Detect which cell encompasses the target text, then output its [x, y] center coordinate. 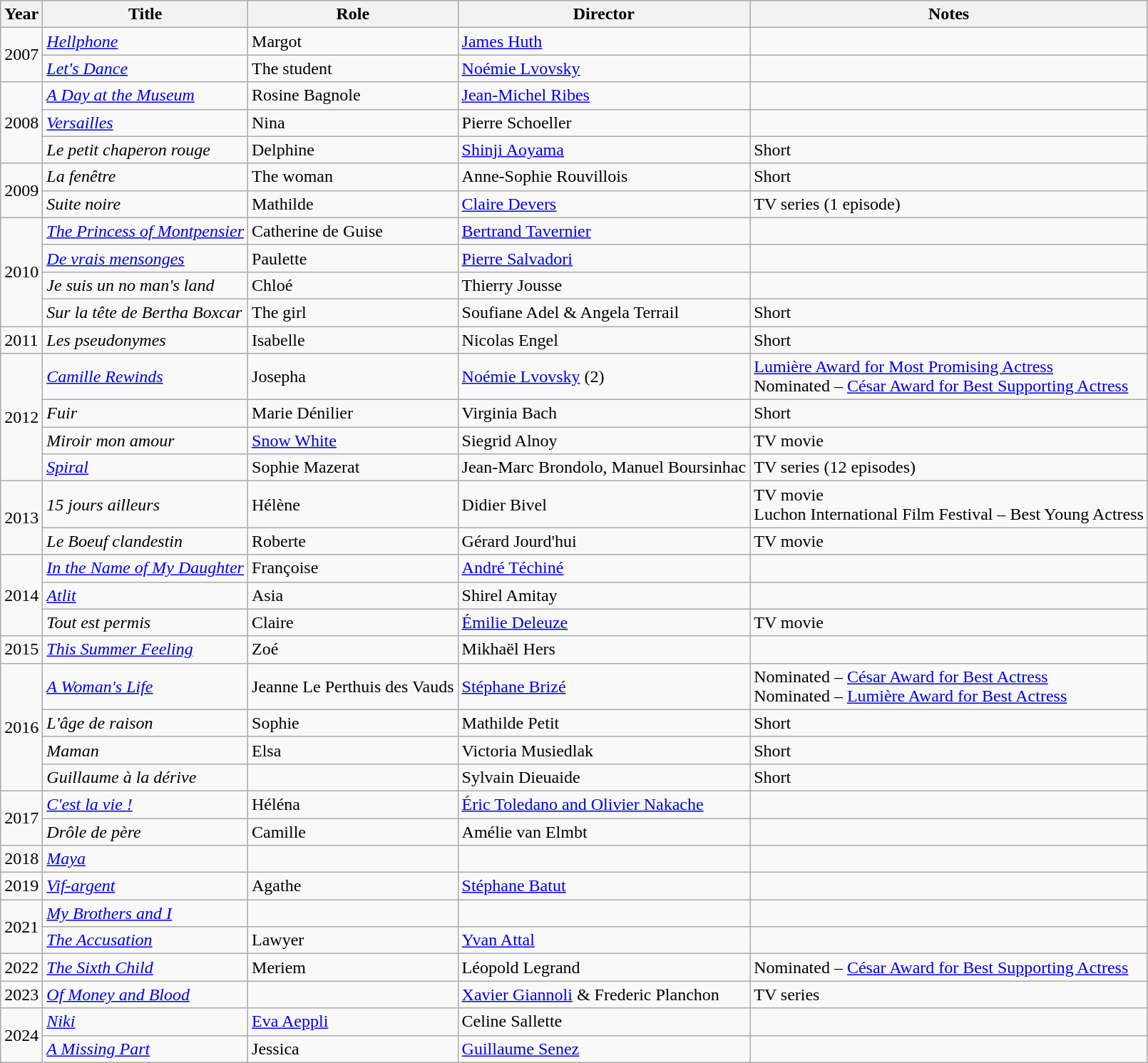
Nicolas Engel [604, 340]
La fenêtre [145, 177]
Camille [354, 832]
Roberte [354, 541]
Léopold Legrand [604, 967]
Françoise [354, 568]
Nominated – César Award for Best Supporting Actress [949, 967]
Shinji Aoyama [604, 150]
2015 [21, 649]
Mathilde [354, 204]
Agathe [354, 886]
Sylvain Dieuaide [604, 777]
2007 [21, 55]
Shirel Amitay [604, 595]
Fuir [145, 414]
André Téchiné [604, 568]
James Huth [604, 41]
Victoria Musiedlak [604, 750]
Year [21, 14]
Didier Bivel [604, 505]
Maman [145, 750]
Éric Toledano and Olivier Nakache [604, 804]
Zoé [354, 649]
Marie Dénilier [354, 414]
The Sixth Child [145, 967]
2021 [21, 927]
The student [354, 68]
Nominated – César Award for Best ActressNominated – Lumière Award for Best Actress [949, 686]
Asia [354, 595]
Nina [354, 123]
The girl [354, 312]
TV series (1 episode) [949, 204]
Jessica [354, 1049]
Amélie van Elmbt [604, 832]
Miroir mon amour [145, 441]
2014 [21, 595]
In the Name of My Daughter [145, 568]
The Accusation [145, 940]
De vrais mensonges [145, 258]
Spiral [145, 468]
Let's Dance [145, 68]
Guillaume à la dérive [145, 777]
Émilie Deleuze [604, 622]
Claire Devers [604, 204]
My Brothers and I [145, 913]
2023 [21, 995]
Pierre Salvadori [604, 258]
Noémie Lvovsky (2) [604, 376]
Camille Rewinds [145, 376]
2017 [21, 818]
Claire [354, 622]
Atlit [145, 595]
2022 [21, 967]
Drôle de père [145, 832]
Delphine [354, 150]
A Woman's Life [145, 686]
This Summer Feeling [145, 649]
Sophie Mazerat [354, 468]
Le Boeuf clandestin [145, 541]
Vif-argent [145, 886]
Celine Sallette [604, 1022]
2010 [21, 272]
2012 [21, 418]
Stéphane Brizé [604, 686]
2013 [21, 518]
Bertrand Tavernier [604, 231]
Thierry Jousse [604, 285]
Notes [949, 14]
Eva Aeppli [354, 1022]
2024 [21, 1035]
2009 [21, 190]
Lawyer [354, 940]
Jean-Michel Ribes [604, 96]
Sophie [354, 723]
Noémie Lvovsky [604, 68]
Sur la tête de Bertha Boxcar [145, 312]
Meriem [354, 967]
Rosine Bagnole [354, 96]
Margot [354, 41]
Of Money and Blood [145, 995]
Mikhaël Hers [604, 649]
2011 [21, 340]
Maya [145, 859]
Elsa [354, 750]
Le petit chaperon rouge [145, 150]
Les pseudonymes [145, 340]
TV movieLuchon International Film Festival – Best Young Actress [949, 505]
Guillaume Senez [604, 1049]
Pierre Schoeller [604, 123]
Siegrid Alnoy [604, 441]
Suite noire [145, 204]
2008 [21, 123]
2018 [21, 859]
TV series [949, 995]
Anne-Sophie Rouvillois [604, 177]
A Missing Part [145, 1049]
Niki [145, 1022]
A Day at the Museum [145, 96]
Je suis un no man's land [145, 285]
TV series (12 episodes) [949, 468]
Catherine de Guise [354, 231]
2019 [21, 886]
L'âge de raison [145, 723]
Hélène [354, 505]
Paulette [354, 258]
Stéphane Batut [604, 886]
Chloé [354, 285]
Soufiane Adel & Angela Terrail [604, 312]
Isabelle [354, 340]
Hellphone [145, 41]
Xavier Giannoli & Frederic Planchon [604, 995]
Title [145, 14]
The Princess of Montpensier [145, 231]
2016 [21, 727]
Yvan Attal [604, 940]
Jeanne Le Perthuis des Vauds [354, 686]
C'est la vie ! [145, 804]
The woman [354, 177]
Lumière Award for Most Promising ActressNominated – César Award for Best Supporting Actress [949, 376]
Versailles [145, 123]
Snow White [354, 441]
15 jours ailleurs [145, 505]
Mathilde Petit [604, 723]
Director [604, 14]
Héléna [354, 804]
Role [354, 14]
Jean-Marc Brondolo, Manuel Boursinhac [604, 468]
Virginia Bach [604, 414]
Gérard Jourd'hui [604, 541]
Josepha [354, 376]
Tout est permis [145, 622]
